Pinpoint the cell where the given text exists, returning its (X, Y) midpoint coordinate. 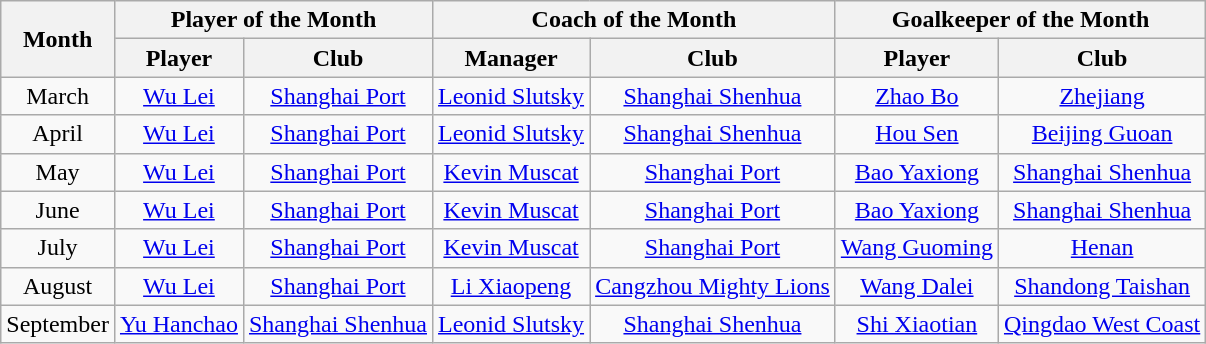
Henan (1102, 248)
Month (58, 39)
Shandong Taishan (1102, 286)
June (58, 210)
March (58, 96)
May (58, 172)
Qingdao West Coast (1102, 324)
Player of the Month (273, 20)
Beijing Guoan (1102, 134)
September (58, 324)
Coach of the Month (634, 20)
Hou Sen (916, 134)
Wang Guoming (916, 248)
Cangzhou Mighty Lions (713, 286)
Zhao Bo (916, 96)
Goalkeeper of the Month (1020, 20)
August (58, 286)
Li Xiaopeng (512, 286)
Manager (512, 58)
April (58, 134)
Zhejiang (1102, 96)
Shi Xiaotian (916, 324)
Yu Hanchao (178, 324)
July (58, 248)
Wang Dalei (916, 286)
